From the cell containing the given text, extract its center point as (X, Y) coordinate. 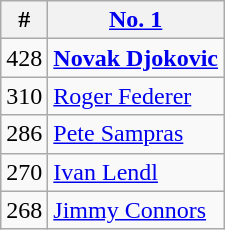
268 (24, 210)
Ivan Lendl (136, 172)
Novak Djokovic (136, 58)
# (24, 20)
286 (24, 134)
270 (24, 172)
Pete Sampras (136, 134)
428 (24, 58)
No. 1 (136, 20)
310 (24, 96)
Roger Federer (136, 96)
Jimmy Connors (136, 210)
